Provide the [x, y] coordinate of the cell's center where the given text is located.  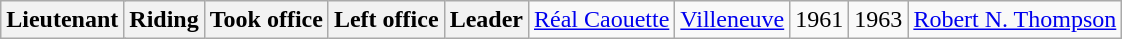
Robert N. Thompson [1015, 20]
1963 [878, 20]
Riding [164, 20]
Réal Caouette [601, 20]
Leader [486, 20]
Villeneuve [732, 20]
1961 [820, 20]
Lieutenant [62, 20]
Took office [266, 20]
Left office [386, 20]
